Determine the (x, y) coordinate at the center of the cell enclosing the given text.  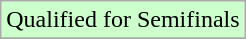
Qualified for Semifinals (123, 20)
